Find where the given text appears and provide that cell's center as [X, Y] coordinate. 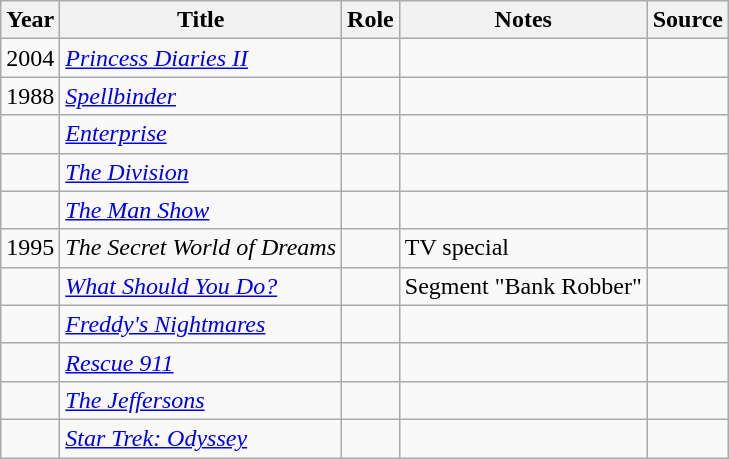
The Secret World of Dreams [201, 248]
1995 [30, 248]
The Jeffersons [201, 400]
2004 [30, 58]
1988 [30, 96]
TV special [523, 248]
Title [201, 20]
Segment "Bank Robber" [523, 286]
Princess Diaries II [201, 58]
Rescue 911 [201, 362]
What Should You Do? [201, 286]
Freddy's Nightmares [201, 324]
Spellbinder [201, 96]
Source [688, 20]
Year [30, 20]
The Division [201, 172]
The Man Show [201, 210]
Star Trek: Odyssey [201, 438]
Enterprise [201, 134]
Notes [523, 20]
Role [371, 20]
